Return (X, Y) of the center of cell containing provided text 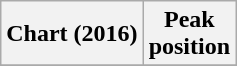
Peak position (189, 34)
Chart (2016) (72, 34)
